Find where the given text appears and provide that cell's center as (x, y) coordinate. 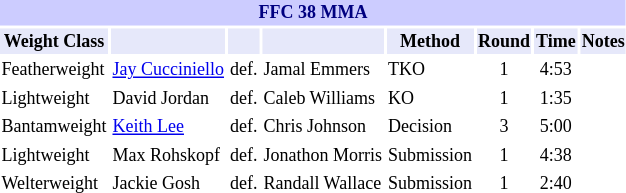
1:35 (556, 99)
Chris Johnson (323, 127)
Caleb Williams (323, 99)
Featherweight (54, 70)
Method (430, 41)
5:00 (556, 127)
Bantamweight (54, 127)
FFC 38 MMA (313, 13)
Round (504, 41)
David Jordan (168, 99)
Time (556, 41)
Jamal Emmers (323, 70)
Keith Lee (168, 127)
Jonathon Morris (323, 155)
4:38 (556, 155)
Weight Class (54, 41)
KO (430, 99)
Notes (603, 41)
3 (504, 127)
Decision (430, 127)
Max Rohskopf (168, 155)
TKO (430, 70)
4:53 (556, 70)
Jay Cucciniello (168, 70)
Submission (430, 155)
